Pinpoint the cell where the given text exists, returning its (x, y) midpoint coordinate. 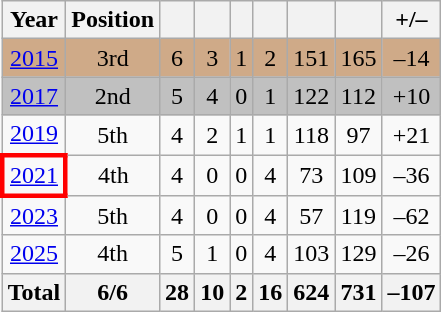
Year (34, 20)
28 (178, 292)
6/6 (113, 292)
118 (312, 135)
2023 (34, 216)
2nd (113, 96)
119 (358, 216)
–36 (412, 174)
2019 (34, 135)
731 (358, 292)
2021 (34, 174)
–62 (412, 216)
151 (312, 58)
Total (34, 292)
97 (358, 135)
109 (358, 174)
57 (312, 216)
624 (312, 292)
73 (312, 174)
–14 (412, 58)
Position (113, 20)
3 (212, 58)
3rd (113, 58)
165 (358, 58)
2025 (34, 254)
+/– (412, 20)
2017 (34, 96)
2015 (34, 58)
+21 (412, 135)
–26 (412, 254)
16 (270, 292)
103 (312, 254)
112 (358, 96)
–107 (412, 292)
+10 (412, 96)
10 (212, 292)
129 (358, 254)
122 (312, 96)
6 (178, 58)
